Scan for the cell matching the given text and deliver its (X, Y) coordinate at center. 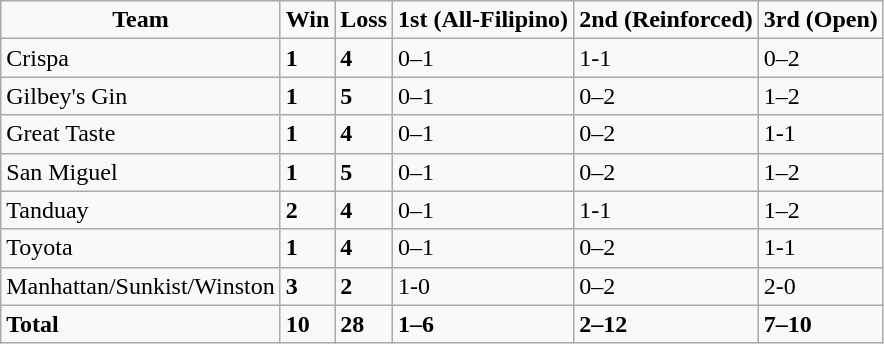
Win (308, 20)
1st (All-Filipino) (484, 20)
Team (140, 20)
Crispa (140, 58)
2-0 (820, 286)
Toyota (140, 248)
3rd (Open) (820, 20)
Great Taste (140, 134)
Total (140, 324)
2nd (Reinforced) (666, 20)
San Miguel (140, 172)
Gilbey's Gin (140, 96)
Manhattan/Sunkist/Winston (140, 286)
7–10 (820, 324)
2–12 (666, 324)
10 (308, 324)
Tanduay (140, 210)
28 (364, 324)
1-0 (484, 286)
Loss (364, 20)
3 (308, 286)
1–6 (484, 324)
